Output the (X, Y) coordinate of the center of the cell containing the given text.  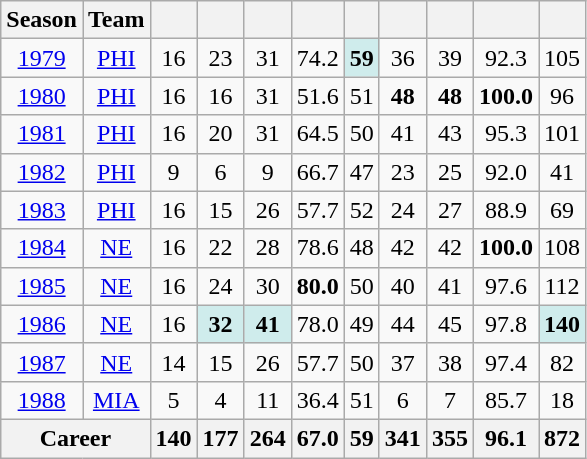
96.1 (506, 438)
78.6 (318, 248)
11 (268, 400)
45 (450, 324)
108 (562, 248)
32 (220, 324)
177 (220, 438)
47 (362, 172)
112 (562, 286)
1982 (42, 172)
MIA (116, 400)
95.3 (506, 134)
101 (562, 134)
105 (562, 58)
1987 (42, 362)
22 (220, 248)
27 (450, 210)
1988 (42, 400)
67.0 (318, 438)
14 (174, 362)
5 (174, 400)
43 (450, 134)
51.6 (318, 96)
355 (450, 438)
80.0 (318, 286)
82 (562, 362)
Career (76, 438)
38 (450, 362)
7 (450, 400)
37 (402, 362)
96 (562, 96)
97.6 (506, 286)
78.0 (318, 324)
85.7 (506, 400)
28 (268, 248)
39 (450, 58)
872 (562, 438)
97.4 (506, 362)
66.7 (318, 172)
1984 (42, 248)
1980 (42, 96)
49 (362, 324)
97.8 (506, 324)
Season (42, 20)
36 (402, 58)
74.2 (318, 58)
25 (450, 172)
341 (402, 438)
36.4 (318, 400)
1986 (42, 324)
40 (402, 286)
18 (562, 400)
1981 (42, 134)
1979 (42, 58)
92.3 (506, 58)
88.9 (506, 210)
52 (362, 210)
69 (562, 210)
92.0 (506, 172)
20 (220, 134)
30 (268, 286)
Team (116, 20)
64.5 (318, 134)
4 (220, 400)
1985 (42, 286)
264 (268, 438)
1983 (42, 210)
44 (402, 324)
